Capture the cell that displays the provided text and extract its [x, y] central coordinate. 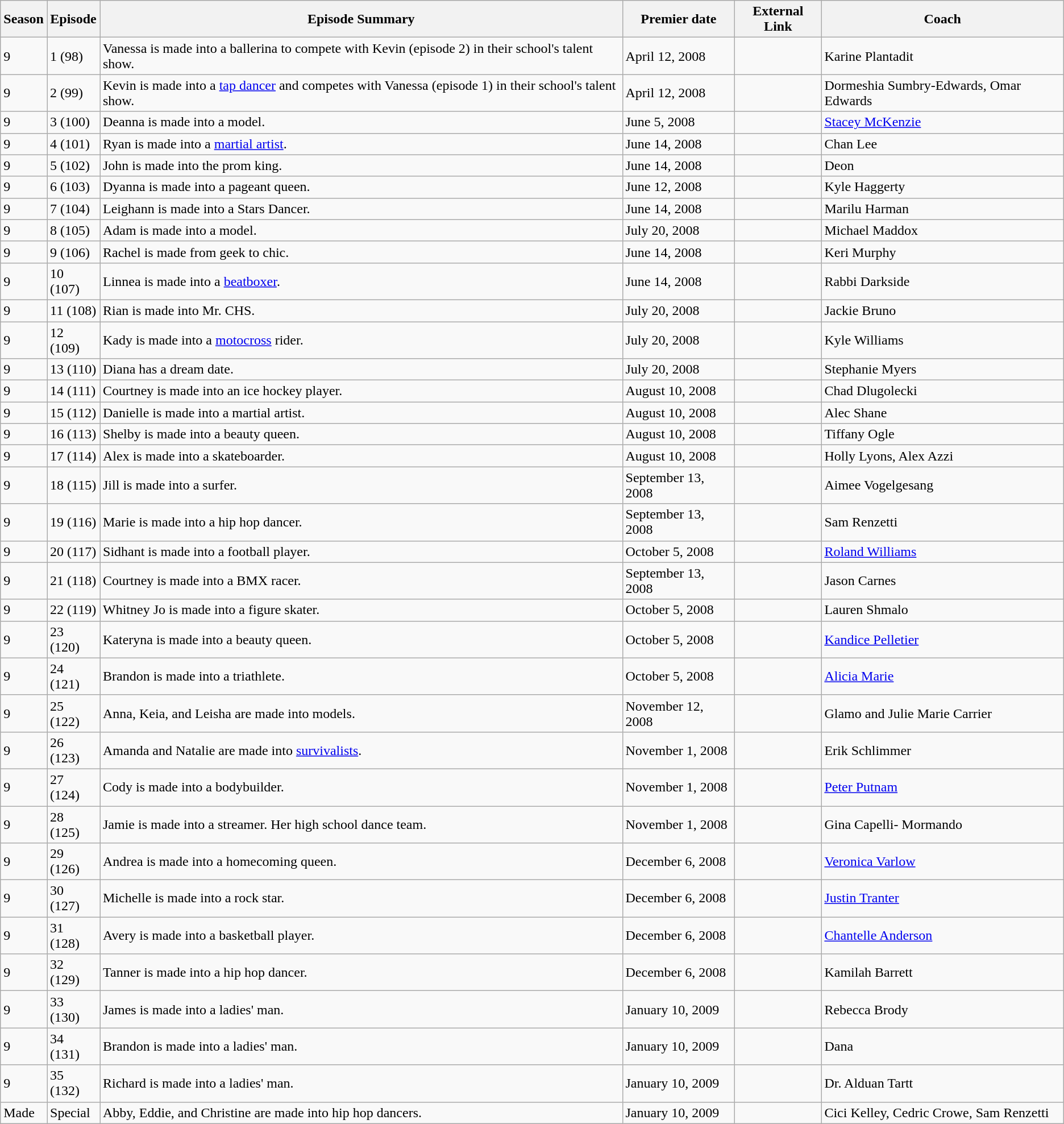
Kyle Williams [942, 340]
31 (128) [73, 936]
Dyanna is made into a pageant queen. [361, 187]
Sam Renzetti [942, 522]
Dormeshia Sumbry-Edwards, Omar Edwards [942, 93]
Alex is made into a skateboarder. [361, 456]
Brandon is made into a triathlete. [361, 677]
Shelby is made into a beauty queen. [361, 434]
14 (111) [73, 391]
Season [24, 19]
1 (98) [73, 56]
Keri Murphy [942, 252]
Erik Schlimmer [942, 750]
Aimee Vogelgesang [942, 486]
Andrea is made into a homecoming queen. [361, 862]
Alicia Marie [942, 677]
19 (116) [73, 522]
Amanda and Natalie are made into survivalists. [361, 750]
Cici Kelley, Cedric Crowe, Sam Renzetti [942, 1113]
30 (127) [73, 898]
Kandice Pelletier [942, 639]
8 (105) [73, 230]
5 (102) [73, 165]
Tiffany Ogle [942, 434]
Episode [73, 19]
Lauren Shmalo [942, 610]
Episode Summary [361, 19]
25 (122) [73, 713]
13 (110) [73, 370]
Roland Williams [942, 551]
17 (114) [73, 456]
11 (108) [73, 310]
Jackie Bruno [942, 310]
Courtney is made into a BMX racer. [361, 581]
June 12, 2008 [679, 187]
Richard is made into a ladies' man. [361, 1084]
Coach [942, 19]
November 12, 2008 [679, 713]
Kamilah Barrett [942, 972]
Anna, Keia, and Leisha are made into models. [361, 713]
Rebecca Brody [942, 1010]
Chad Dlugolecki [942, 391]
20 (117) [73, 551]
Gina Capelli- Mormando [942, 824]
External Link [778, 19]
Made [24, 1113]
Stacey McKenzie [942, 122]
Deon [942, 165]
Courtney is made into an ice hockey player. [361, 391]
7 (104) [73, 209]
12 (109) [73, 340]
Ryan is made into a martial artist. [361, 144]
Stephanie Myers [942, 370]
29 (126) [73, 862]
Rabbi Darkside [942, 281]
Marilu Harman [942, 209]
16 (113) [73, 434]
Michelle is made into a rock star. [361, 898]
32 (129) [73, 972]
22 (119) [73, 610]
Linnea is made into a beatboxer. [361, 281]
Jill is made into a surfer. [361, 486]
Tanner is made into a hip hop dancer. [361, 972]
Danielle is made into a martial artist. [361, 413]
Cody is made into a bodybuilder. [361, 787]
Rian is made into Mr. CHS. [361, 310]
Dr. Alduan Tartt [942, 1084]
23 (120) [73, 639]
Holly Lyons, Alex Azzi [942, 456]
34 (131) [73, 1046]
Jamie is made into a streamer. Her high school dance team. [361, 824]
Kevin is made into a tap dancer and competes with Vanessa (episode 1) in their school's talent show. [361, 93]
Michael Maddox [942, 230]
Adam is made into a model. [361, 230]
3 (100) [73, 122]
18 (115) [73, 486]
33 (130) [73, 1010]
Special [73, 1113]
Brandon is made into a ladies' man. [361, 1046]
28 (125) [73, 824]
6 (103) [73, 187]
Kady is made into a motocross rider. [361, 340]
Alec Shane [942, 413]
Rachel is made from geek to chic. [361, 252]
Diana has a dream date. [361, 370]
Whitney Jo is made into a figure skater. [361, 610]
June 5, 2008 [679, 122]
John is made into the prom king. [361, 165]
Abby, Eddie, and Christine are made into hip hop dancers. [361, 1113]
Peter Putnam [942, 787]
Marie is made into a hip hop dancer. [361, 522]
Veronica Varlow [942, 862]
Dana [942, 1046]
21 (118) [73, 581]
Deanna is made into a model. [361, 122]
Justin Tranter [942, 898]
James is made into a ladies' man. [361, 1010]
35 (132) [73, 1084]
Glamo and Julie Marie Carrier [942, 713]
Chantelle Anderson [942, 936]
Karine Plantadit [942, 56]
Leighann is made into a Stars Dancer. [361, 209]
Vanessa is made into a ballerina to compete with Kevin (episode 2) in their school's talent show. [361, 56]
2 (99) [73, 93]
4 (101) [73, 144]
26 (123) [73, 750]
Kateryna is made into a beauty queen. [361, 639]
Premier date [679, 19]
15 (112) [73, 413]
10 (107) [73, 281]
Chan Lee [942, 144]
Avery is made into a basketball player. [361, 936]
Kyle Haggerty [942, 187]
24 (121) [73, 677]
Sidhant is made into a football player. [361, 551]
27 (124) [73, 787]
9 (106) [73, 252]
Jason Carnes [942, 581]
